Output the [X, Y] coordinate of the center of the cell containing the given text.  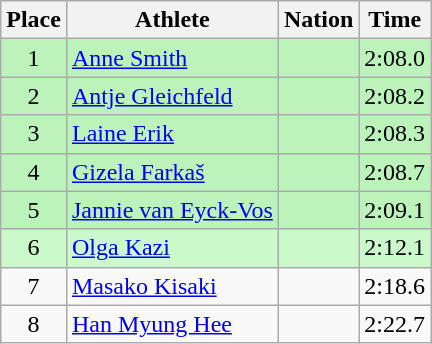
2:22.7 [395, 324]
2:08.3 [395, 134]
7 [34, 286]
2:12.1 [395, 248]
Time [395, 20]
2:18.6 [395, 286]
2:08.2 [395, 96]
2:08.7 [395, 172]
Jannie van Eyck-Vos [172, 210]
Gizela Farkaš [172, 172]
Antje Gleichfeld [172, 96]
Nation [318, 20]
2 [34, 96]
5 [34, 210]
8 [34, 324]
6 [34, 248]
Laine Erik [172, 134]
2:09.1 [395, 210]
1 [34, 58]
3 [34, 134]
Athlete [172, 20]
Olga Kazi [172, 248]
Masako Kisaki [172, 286]
4 [34, 172]
Anne Smith [172, 58]
Place [34, 20]
2:08.0 [395, 58]
Han Myung Hee [172, 324]
